Locate the cell with the specified text and output its (X, Y) center coordinate. 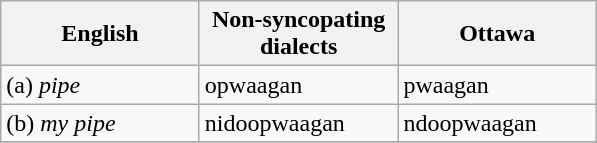
(b) my pipe (100, 123)
pwaagan (498, 85)
ndoopwaagan (498, 123)
Non-syncopating dialects (298, 34)
(a) pipe (100, 85)
nidoopwaagan (298, 123)
Ottawa (498, 34)
opwaagan (298, 85)
English (100, 34)
